From the cell containing the given text, extract its center point as [x, y] coordinate. 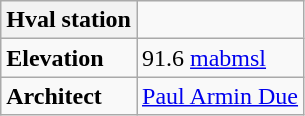
Paul Armin Due [220, 96]
Elevation [69, 58]
Hval station [69, 20]
Architect [69, 96]
91.6 mabmsl [220, 58]
